Extract the [X, Y] coordinate from the center of the cell holding the provided text.  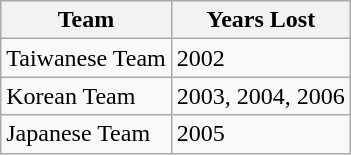
2002 [260, 58]
Team [86, 20]
2003, 2004, 2006 [260, 96]
Japanese Team [86, 134]
Taiwanese Team [86, 58]
Korean Team [86, 96]
Years Lost [260, 20]
2005 [260, 134]
